Identify which cell holds the provided text, then report its [X, Y] central coordinate. 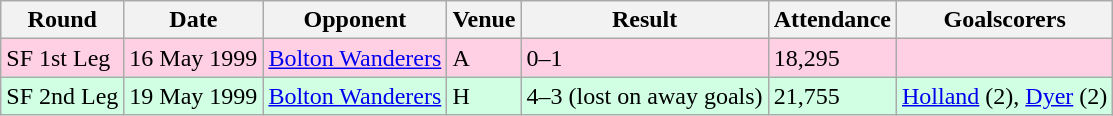
Opponent [355, 20]
Venue [484, 20]
16 May 1999 [194, 58]
0–1 [644, 58]
Round [62, 20]
Attendance [832, 20]
4–3 (lost on away goals) [644, 96]
18,295 [832, 58]
21,755 [832, 96]
A [484, 58]
19 May 1999 [194, 96]
Holland (2), Dyer (2) [1004, 96]
Result [644, 20]
Goalscorers [1004, 20]
Date [194, 20]
H [484, 96]
SF 1st Leg [62, 58]
SF 2nd Leg [62, 96]
